For the text-containing cell, return its midpoint in [x, y] coordinate format. 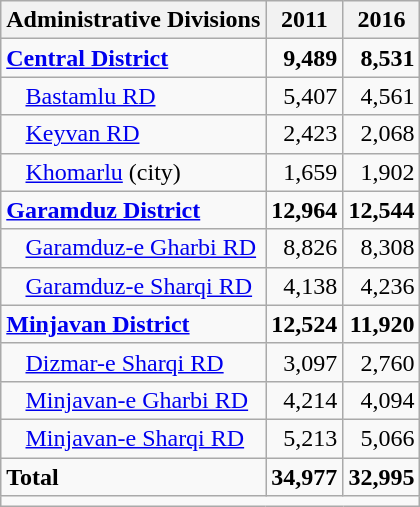
8,531 [382, 58]
4,138 [304, 286]
Total [134, 477]
1,902 [382, 172]
2,760 [382, 362]
3,097 [304, 362]
Administrative Divisions [134, 20]
Minjavan-e Sharqi RD [134, 438]
1,659 [304, 172]
5,407 [304, 96]
Central District [134, 58]
Garamduz-e Gharbi RD [134, 248]
Dizmar-e Sharqi RD [134, 362]
Garamduz District [134, 210]
11,920 [382, 324]
12,964 [304, 210]
4,094 [382, 400]
Minjavan-e Gharbi RD [134, 400]
Keyvan RD [134, 134]
8,826 [304, 248]
2,423 [304, 134]
12,524 [304, 324]
2011 [304, 20]
4,561 [382, 96]
32,995 [382, 477]
4,214 [304, 400]
5,066 [382, 438]
2016 [382, 20]
8,308 [382, 248]
2,068 [382, 134]
Garamduz-e Sharqi RD [134, 286]
Minjavan District [134, 324]
5,213 [304, 438]
34,977 [304, 477]
Bastamlu RD [134, 96]
9,489 [304, 58]
4,236 [382, 286]
12,544 [382, 210]
Khomarlu (city) [134, 172]
